Return the (X, Y) coordinate for the center point of the cell that contains the specified text.  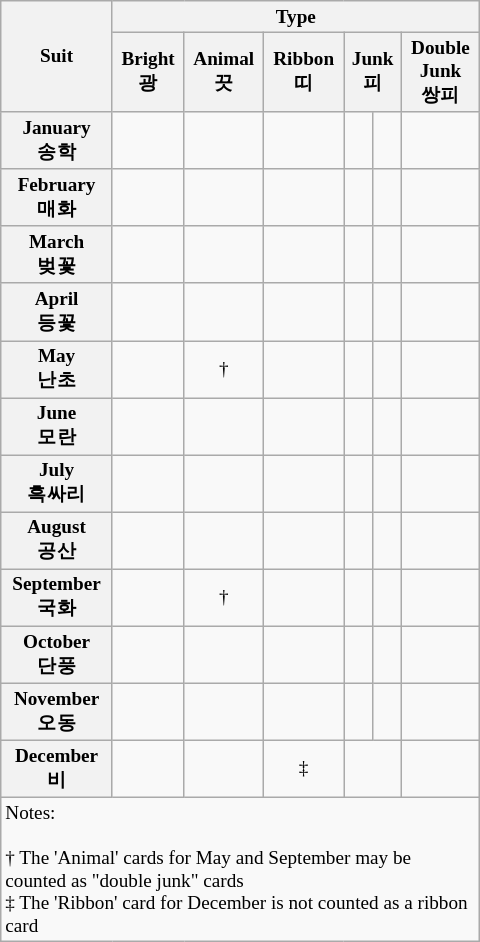
Junk피 (373, 72)
January송학 (57, 140)
October단풍 (57, 654)
November오동 (57, 712)
June모란 (57, 426)
February매화 (57, 198)
‡ (304, 768)
Type (296, 17)
May난초 (57, 368)
December비 (57, 768)
DoubleJunk쌍피 (441, 72)
April등꽃 (57, 312)
Ribbon띠 (304, 72)
September국화 (57, 598)
July흑싸리 (57, 484)
August공산 (57, 540)
Animal끗 (224, 72)
Bright광 (148, 72)
March벚꽃 (57, 254)
Suit (57, 56)
